Identify which cell holds the provided text, then report its [X, Y] central coordinate. 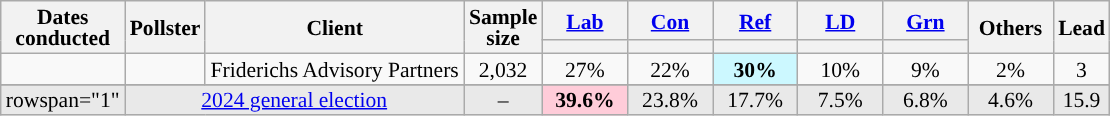
Ref [756, 20]
30% [756, 68]
Grn [926, 20]
Datesconducted [63, 27]
7.5% [840, 100]
22% [670, 68]
Others [1010, 27]
23.8% [670, 100]
Sample size [503, 27]
Pollster [166, 27]
2% [1010, 68]
Con [670, 20]
27% [584, 68]
15.9 [1082, 100]
9% [926, 68]
10% [840, 68]
rowspan="1" [63, 100]
4.6% [1010, 100]
2,032 [503, 68]
LD [840, 20]
Friderichs Advisory Partners [334, 68]
Lead [1082, 27]
– [503, 100]
Client [334, 27]
39.6% [584, 100]
6.8% [926, 100]
2024 general election [294, 100]
Lab [584, 20]
17.7% [756, 100]
3 [1082, 68]
